Search for the cell housing the specified text and yield its [x, y] center coordinate. 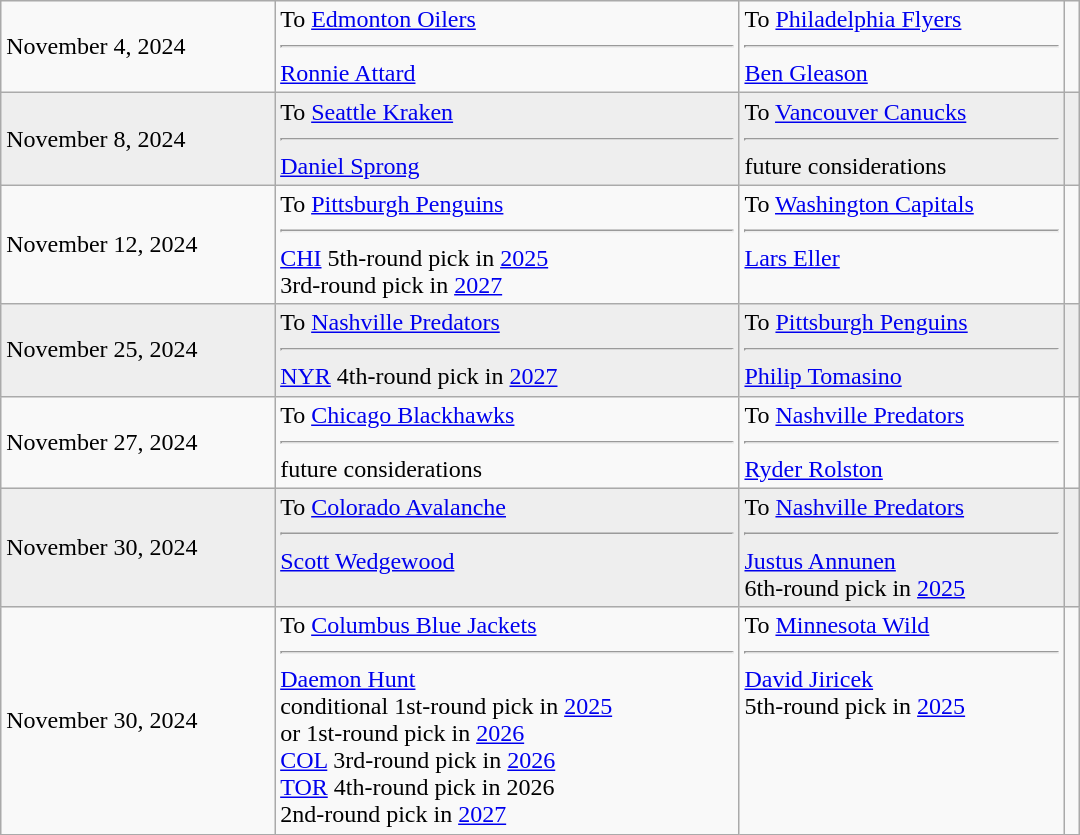
To Edmonton OilersRonnie Attard [507, 47]
To Nashville PredatorsRyder Rolston [902, 442]
November 12, 2024 [138, 244]
To Nashville PredatorsJustus Annunen6th-round pick in 2025 [902, 548]
To Washington CapitalsLars Eller [902, 244]
To Pittsburgh PenguinsPhilip Tomasino [902, 350]
To Chicago Blackhawksfuture considerations [507, 442]
To Nashville PredatorsNYR 4th-round pick in 2027 [507, 350]
To Seattle KrakenDaniel Sprong [507, 139]
To Vancouver Canucksfuture considerations [902, 139]
November 4, 2024 [138, 47]
To Pittsburgh PenguinsCHI 5th-round pick in 20253rd-round pick in 2027 [507, 244]
To Philadelphia FlyersBen Gleason [902, 47]
To Colorado AvalancheScott Wedgewood [507, 548]
November 8, 2024 [138, 139]
November 25, 2024 [138, 350]
November 27, 2024 [138, 442]
To Minnesota WildDavid Jiricek5th-round pick in 2025 [902, 720]
